Detect which cell encompasses the target text, then output its [X, Y] center coordinate. 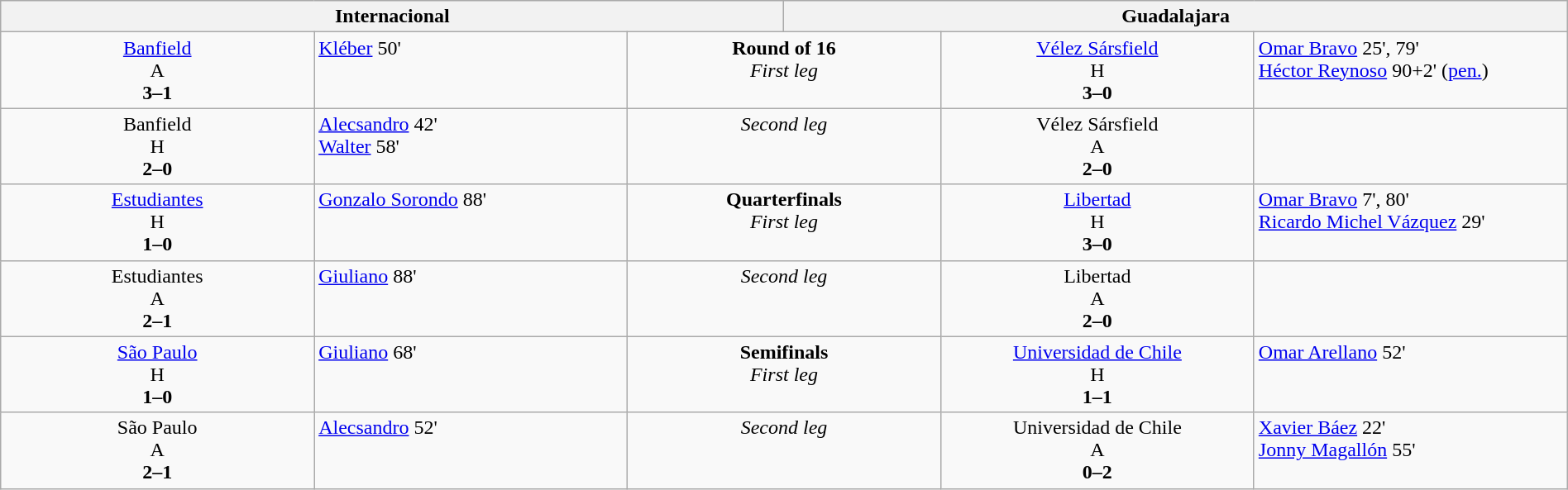
São Paulo H1–0 [157, 374]
Internacional [392, 17]
Giuliano 68' [471, 374]
Omar Bravo 7', 80'Ricardo Michel Vázquez 29' [1411, 222]
LibertadA2–0 [1097, 298]
Vélez SársfieldA2–0 [1097, 146]
Banfield H 2–0 [157, 146]
Round of 16 First leg [784, 70]
EstudiantesA2–1 [157, 298]
São PauloA2–1 [157, 450]
Alecsandro 42'Walter 58' [471, 146]
Semifinals First leg [784, 374]
Giuliano 88' [471, 298]
Kléber 50' [471, 70]
Universidad de Chile H1–1 [1097, 374]
Libertad H3–0 [1097, 222]
Alecsandro 52' [471, 450]
Universidad de ChileA0–2 [1097, 450]
Quarterfinals First leg [784, 222]
Guadalajara [1176, 17]
Omar Bravo 25', 79'Héctor Reynoso 90+2' (pen.) [1411, 70]
Xavier Báez 22'Jonny Magallón 55' [1411, 450]
Banfield A 3–1 [157, 70]
Omar Arellano 52' [1411, 374]
Gonzalo Sorondo 88' [471, 222]
Vélez Sársfield H 3–0 [1097, 70]
Estudiantes H1–0 [157, 222]
